Locate the cell with the specified text and output its [X, Y] center coordinate. 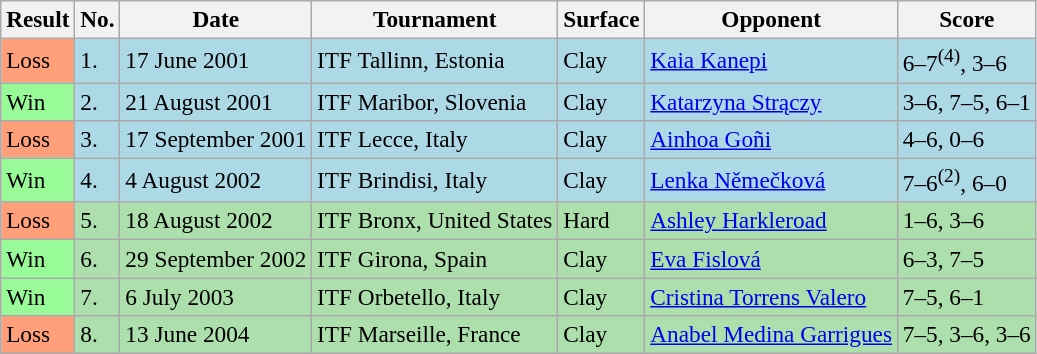
7. [98, 296]
Cristina Torrens Valero [771, 296]
4 August 2002 [216, 180]
ITF Marseille, France [435, 334]
8. [98, 334]
4–6, 0–6 [966, 139]
ITF Maribor, Slovenia [435, 101]
Lenka Němečková [771, 180]
Hard [602, 221]
4. [98, 180]
ITF Girona, Spain [435, 258]
17 June 2001 [216, 60]
1–6, 3–6 [966, 221]
29 September 2002 [216, 258]
ITF Orbetello, Italy [435, 296]
Ainhoa Goñi [771, 139]
6–7(4), 3–6 [966, 60]
1. [98, 60]
7–6(2), 6–0 [966, 180]
Surface [602, 19]
6. [98, 258]
ITF Lecce, Italy [435, 139]
6–3, 7–5 [966, 258]
3–6, 7–5, 6–1 [966, 101]
21 August 2001 [216, 101]
18 August 2002 [216, 221]
7–5, 3–6, 3–6 [966, 334]
2. [98, 101]
17 September 2001 [216, 139]
ITF Bronx, United States [435, 221]
Katarzyna Strączy [771, 101]
ITF Tallinn, Estonia [435, 60]
13 June 2004 [216, 334]
3. [98, 139]
Anabel Medina Garrigues [771, 334]
Result [38, 19]
ITF Brindisi, Italy [435, 180]
Tournament [435, 19]
Opponent [771, 19]
Date [216, 19]
Kaia Kanepi [771, 60]
7–5, 6–1 [966, 296]
6 July 2003 [216, 296]
5. [98, 221]
Eva Fislová [771, 258]
No. [98, 19]
Ashley Harkleroad [771, 221]
Score [966, 19]
